Determine the [X, Y] coordinate at the center of the cell enclosing the given text.  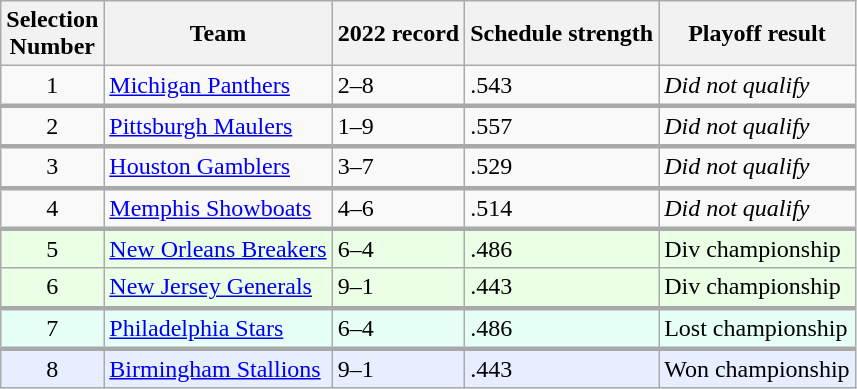
.529 [562, 166]
Won championship [757, 369]
2 [52, 126]
1–9 [398, 126]
Team [218, 34]
6 [52, 288]
.543 [562, 86]
3–7 [398, 166]
Playoff result [757, 34]
4 [52, 208]
7 [52, 328]
Houston Gamblers [218, 166]
Memphis Showboats [218, 208]
1 [52, 86]
Philadelphia Stars [218, 328]
5 [52, 249]
3 [52, 166]
4–6 [398, 208]
New Jersey Generals [218, 288]
Birmingham Stallions [218, 369]
8 [52, 369]
.514 [562, 208]
Pittsburgh Maulers [218, 126]
2–8 [398, 86]
Lost championship [757, 328]
Schedule strength [562, 34]
2022 record [398, 34]
.557 [562, 126]
New Orleans Breakers [218, 249]
Michigan Panthers [218, 86]
SelectionNumber [52, 34]
